Return (x, y) of the center of cell containing provided text 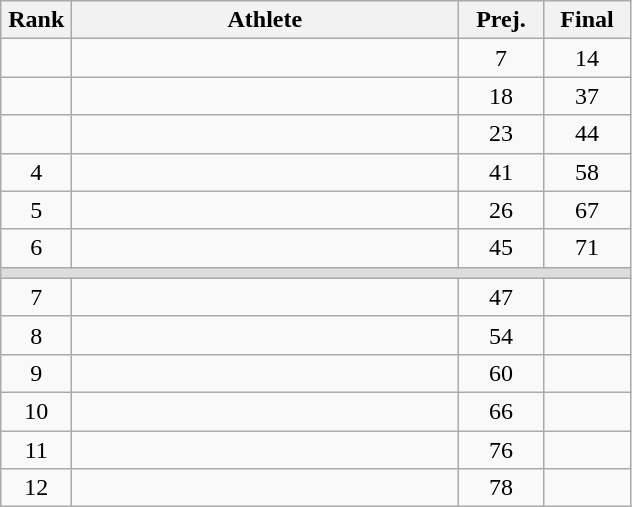
6 (36, 248)
8 (36, 335)
Rank (36, 20)
10 (36, 411)
44 (587, 134)
Prej. (501, 20)
54 (501, 335)
47 (501, 297)
14 (587, 58)
11 (36, 449)
78 (501, 488)
4 (36, 172)
66 (501, 411)
12 (36, 488)
23 (501, 134)
71 (587, 248)
26 (501, 210)
5 (36, 210)
45 (501, 248)
Athlete (265, 20)
41 (501, 172)
60 (501, 373)
18 (501, 96)
Final (587, 20)
58 (587, 172)
67 (587, 210)
76 (501, 449)
37 (587, 96)
9 (36, 373)
